Output the [x, y] coordinate of the center of the cell containing the given text.  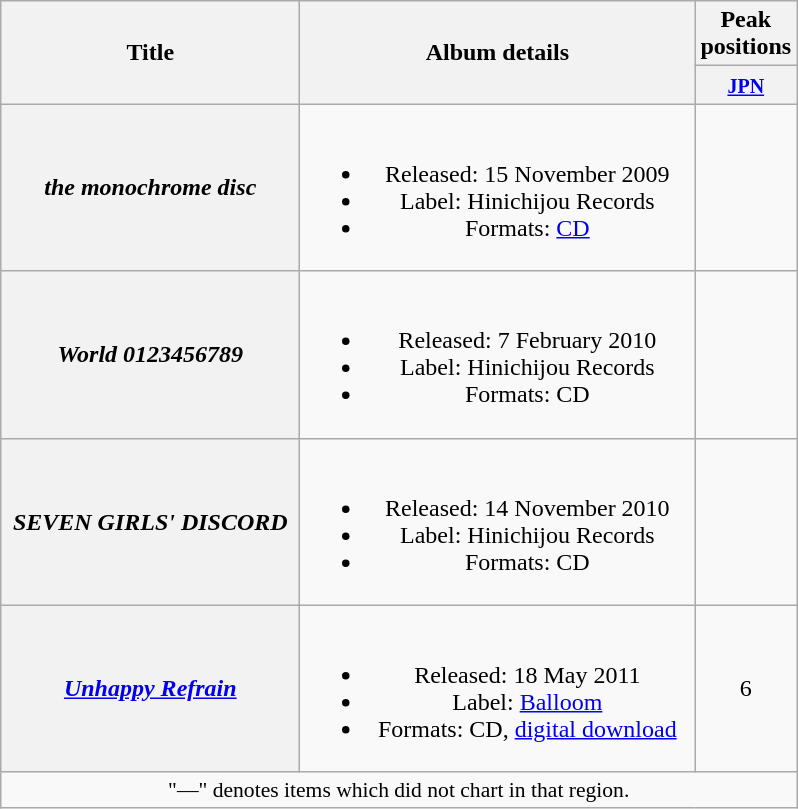
Album details [498, 52]
Unhappy Refrain [150, 688]
Released: 18 May 2011Label: BalloomFormats: CD, digital download [498, 688]
Released: 7 February 2010Label: Hinichijou RecordsFormats: CD [498, 354]
World 0123456789 [150, 354]
Peak positions [746, 34]
JPN [746, 85]
Title [150, 52]
the monochrome disc [150, 188]
SEVEN GIRLS' DISCORD [150, 522]
"—" denotes items which did not chart in that region. [399, 790]
Released: 14 November 2010Label: Hinichijou RecordsFormats: CD [498, 522]
6 [746, 688]
Released: 15 November 2009Label: Hinichijou RecordsFormats: CD [498, 188]
